Find where the given text appears and provide that cell's center as [x, y] coordinate. 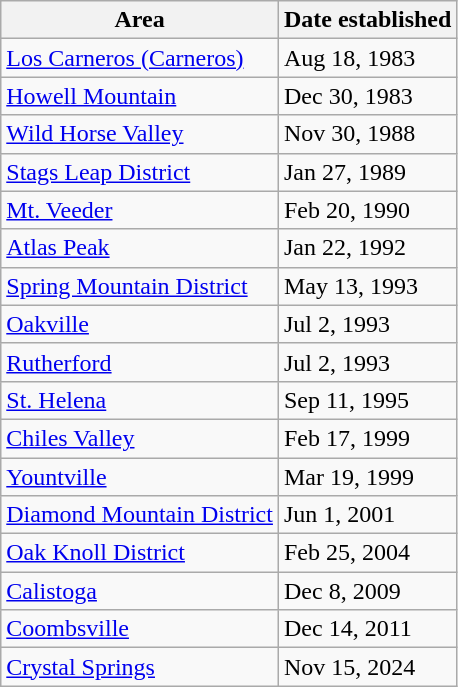
Crystal Springs [140, 667]
Nov 15, 2024 [367, 667]
Atlas Peak [140, 248]
Feb 17, 1999 [367, 438]
Mar 19, 1999 [367, 477]
Diamond Mountain District [140, 515]
Chiles Valley [140, 438]
Dec 30, 1983 [367, 96]
Feb 20, 1990 [367, 210]
Howell Mountain [140, 96]
Rutherford [140, 362]
Jan 22, 1992 [367, 248]
Mt. Veeder [140, 210]
Aug 18, 1983 [367, 58]
Oak Knoll District [140, 553]
Jun 1, 2001 [367, 515]
Nov 30, 1988 [367, 134]
Stags Leap District [140, 172]
St. Helena [140, 400]
Dec 14, 2011 [367, 629]
Yountville [140, 477]
Dec 8, 2009 [367, 591]
Sep 11, 1995 [367, 400]
Calistoga [140, 591]
Los Carneros (Carneros) [140, 58]
Wild Horse Valley [140, 134]
Oakville [140, 324]
Coombsville [140, 629]
Spring Mountain District [140, 286]
Jan 27, 1989 [367, 172]
Date established [367, 20]
May 13, 1993 [367, 286]
Feb 25, 2004 [367, 553]
Area [140, 20]
